Extract the (X, Y) coordinate from the center of the cell holding the provided text.  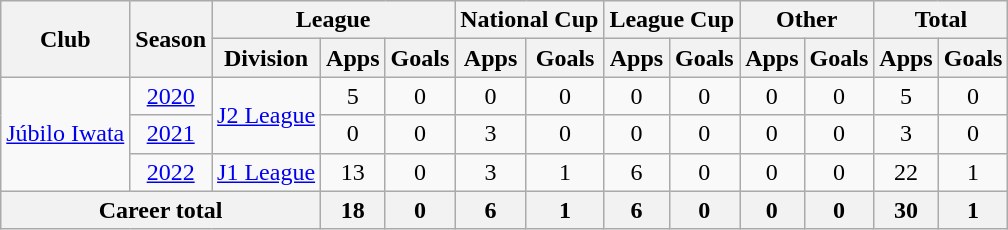
Division (266, 58)
Total (941, 20)
Season (171, 39)
2022 (171, 172)
League (334, 20)
30 (906, 210)
Júbilo Iwata (66, 134)
13 (353, 172)
2020 (171, 96)
22 (906, 172)
J2 League (266, 115)
2021 (171, 134)
National Cup (530, 20)
Other (807, 20)
J1 League (266, 172)
Club (66, 39)
League Cup (672, 20)
18 (353, 210)
Career total (161, 210)
